Scan for the cell matching the given text and deliver its (X, Y) coordinate at center. 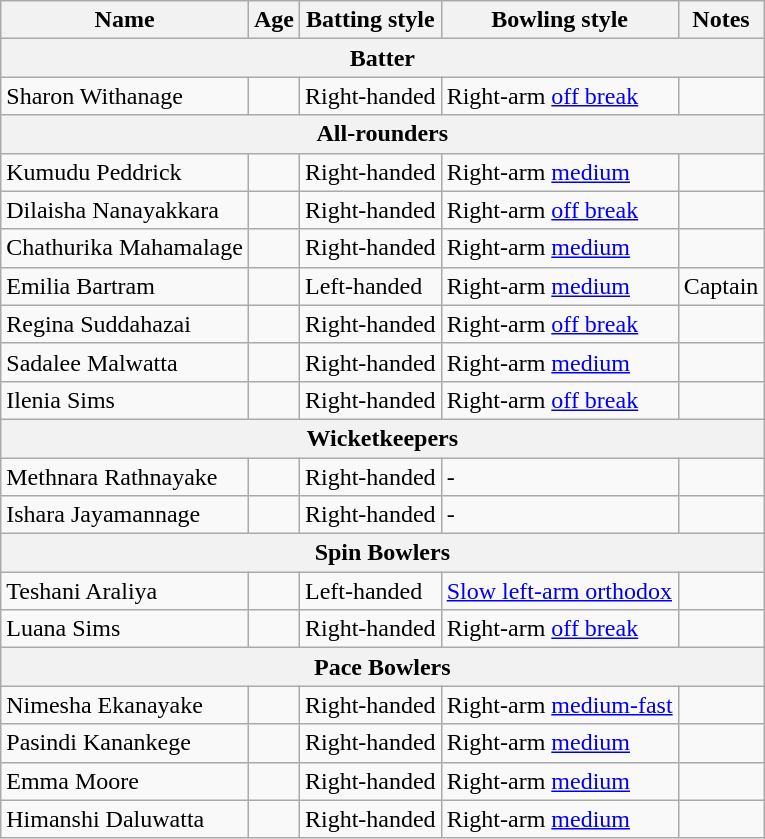
Name (125, 20)
Pace Bowlers (382, 667)
Luana Sims (125, 629)
Captain (721, 286)
Right-arm medium-fast (560, 705)
Himanshi Daluwatta (125, 819)
Bowling style (560, 20)
Teshani Araliya (125, 591)
Nimesha Ekanayake (125, 705)
Regina Suddahazai (125, 324)
Slow left-arm orthodox (560, 591)
Notes (721, 20)
Pasindi Kanankege (125, 743)
Age (274, 20)
Chathurika Mahamalage (125, 248)
Ilenia Sims (125, 400)
Wicketkeepers (382, 438)
Batting style (370, 20)
Sadalee Malwatta (125, 362)
Ishara Jayamannage (125, 515)
Emma Moore (125, 781)
Kumudu Peddrick (125, 172)
Methnara Rathnayake (125, 477)
Sharon Withanage (125, 96)
Batter (382, 58)
Spin Bowlers (382, 553)
All-rounders (382, 134)
Emilia Bartram (125, 286)
Dilaisha Nanayakkara (125, 210)
